Search for the cell housing the specified text and yield its (X, Y) center coordinate. 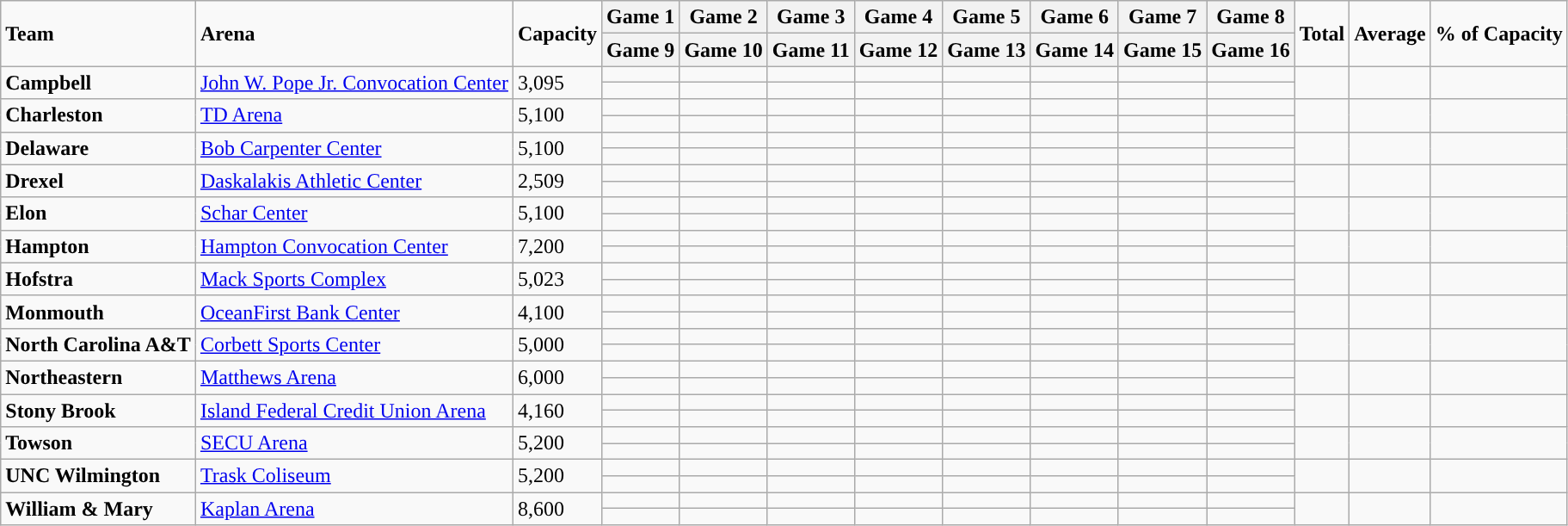
Game 15 (1162, 50)
Game 10 (723, 50)
Game 5 (987, 17)
Game 2 (723, 17)
Hampton Convocation Center (354, 246)
Game 7 (1162, 17)
Game 4 (898, 17)
8,600 (557, 509)
Game 16 (1251, 50)
Game 9 (640, 50)
Bob Carpenter Center (354, 148)
5,000 (557, 344)
Game 11 (810, 50)
Drexel (98, 181)
4,100 (557, 312)
Island Federal Credit Union Arena (354, 411)
Game 12 (898, 50)
SECU Arena (354, 443)
Corbett Sports Center (354, 344)
Total (1322, 34)
TD Arena (354, 115)
Matthews Arena (354, 377)
Hofstra (98, 279)
2,509 (557, 181)
Towson (98, 443)
William & Mary (98, 509)
Arena (354, 34)
Game 3 (810, 17)
7,200 (557, 246)
Game 1 (640, 17)
5,023 (557, 279)
Hampton (98, 246)
Trask Coliseum (354, 476)
Kaplan Arena (354, 509)
Delaware (98, 148)
Game 6 (1074, 17)
North Carolina A&T (98, 344)
Game 8 (1251, 17)
Game 14 (1074, 50)
Game 13 (987, 50)
Schar Center (354, 213)
Daskalakis Athletic Center (354, 181)
% of Capacity (1498, 34)
OceanFirst Bank Center (354, 312)
John W. Pope Jr. Convocation Center (354, 83)
3,095 (557, 83)
Elon (98, 213)
Campbell (98, 83)
Monmouth (98, 312)
UNC Wilmington (98, 476)
Northeastern (98, 377)
4,160 (557, 411)
6,000 (557, 377)
Charleston (98, 115)
Capacity (557, 34)
Stony Brook (98, 411)
Average (1390, 34)
Mack Sports Complex (354, 279)
Team (98, 34)
